Scan for the cell matching the given text and deliver its [x, y] coordinate at center. 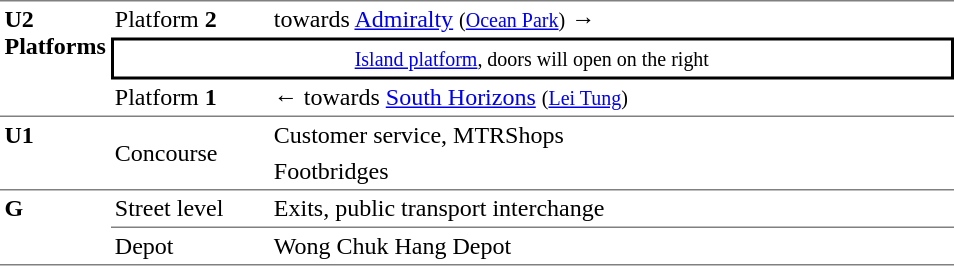
Footbridges [611, 172]
Wong Chuk Hang Depot [611, 247]
Street level [190, 209]
Island platform, doors will open on the right [532, 59]
Platform 2 [190, 19]
Customer service, MTRShops [611, 135]
towards Admiralty (Ocean Park) → [611, 19]
Concourse [190, 154]
U2 Platforms [55, 58]
Platform 1 [190, 99]
U1 [55, 154]
G [55, 228]
Exits, public transport interchange [611, 209]
← towards South Horizons (Lei Tung) [611, 99]
Depot [190, 247]
